Scan for the cell matching the given text and deliver its [x, y] coordinate at center. 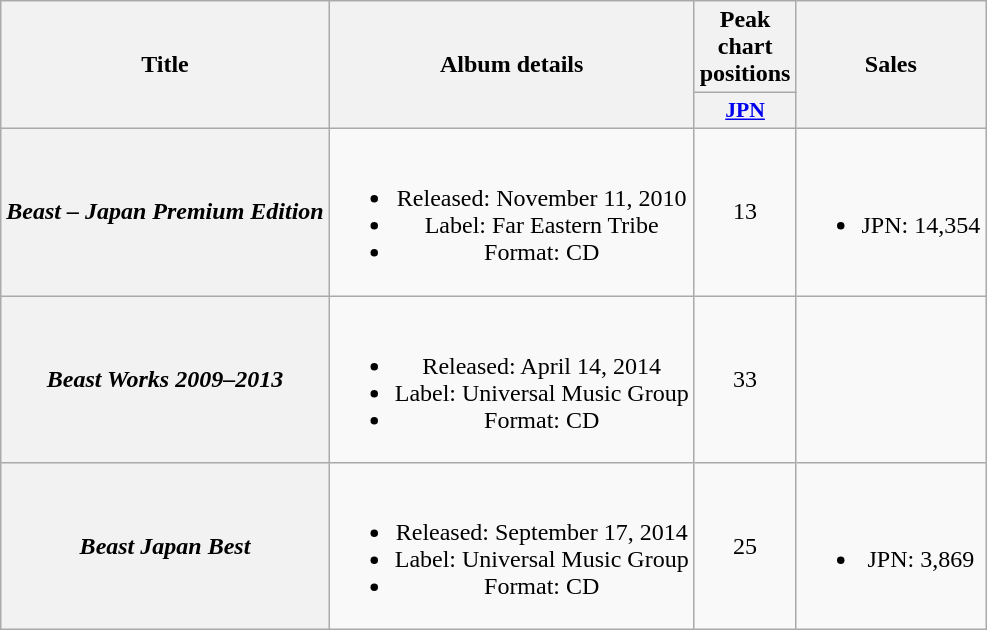
Album details [512, 65]
33 [745, 380]
Beast – Japan Premium Edition [165, 212]
Beast Works 2009–2013 [165, 380]
Beast Japan Best [165, 546]
Released: April 14, 2014 Label: Universal Music GroupFormat: CD [512, 380]
Title [165, 65]
JPN: 14,354 [891, 212]
Released: November 11, 2010 Label: Far Eastern TribeFormat: CD [512, 212]
Sales [891, 65]
JPN: 3,869 [891, 546]
Released: September 17, 2014 Label: Universal Music GroupFormat: CD [512, 546]
JPN [745, 111]
Peak chart positions [745, 47]
13 [745, 212]
25 [745, 546]
